Return [x, y] of the center of cell containing provided text 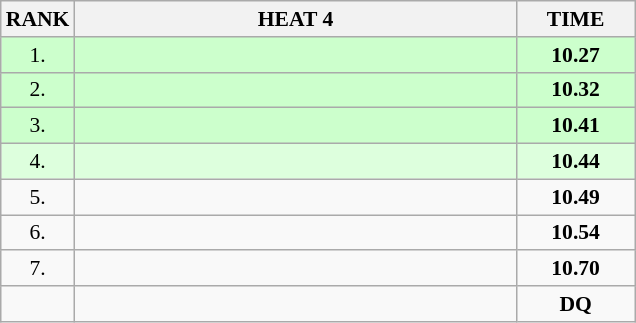
RANK [38, 19]
6. [38, 233]
TIME [576, 19]
10.44 [576, 162]
10.32 [576, 90]
2. [38, 90]
DQ [576, 304]
10.41 [576, 126]
10.49 [576, 197]
10.27 [576, 55]
5. [38, 197]
10.70 [576, 269]
HEAT 4 [295, 19]
7. [38, 269]
1. [38, 55]
3. [38, 126]
10.54 [576, 233]
4. [38, 162]
